Output the (x, y) coordinate of the center of the cell containing the given text.  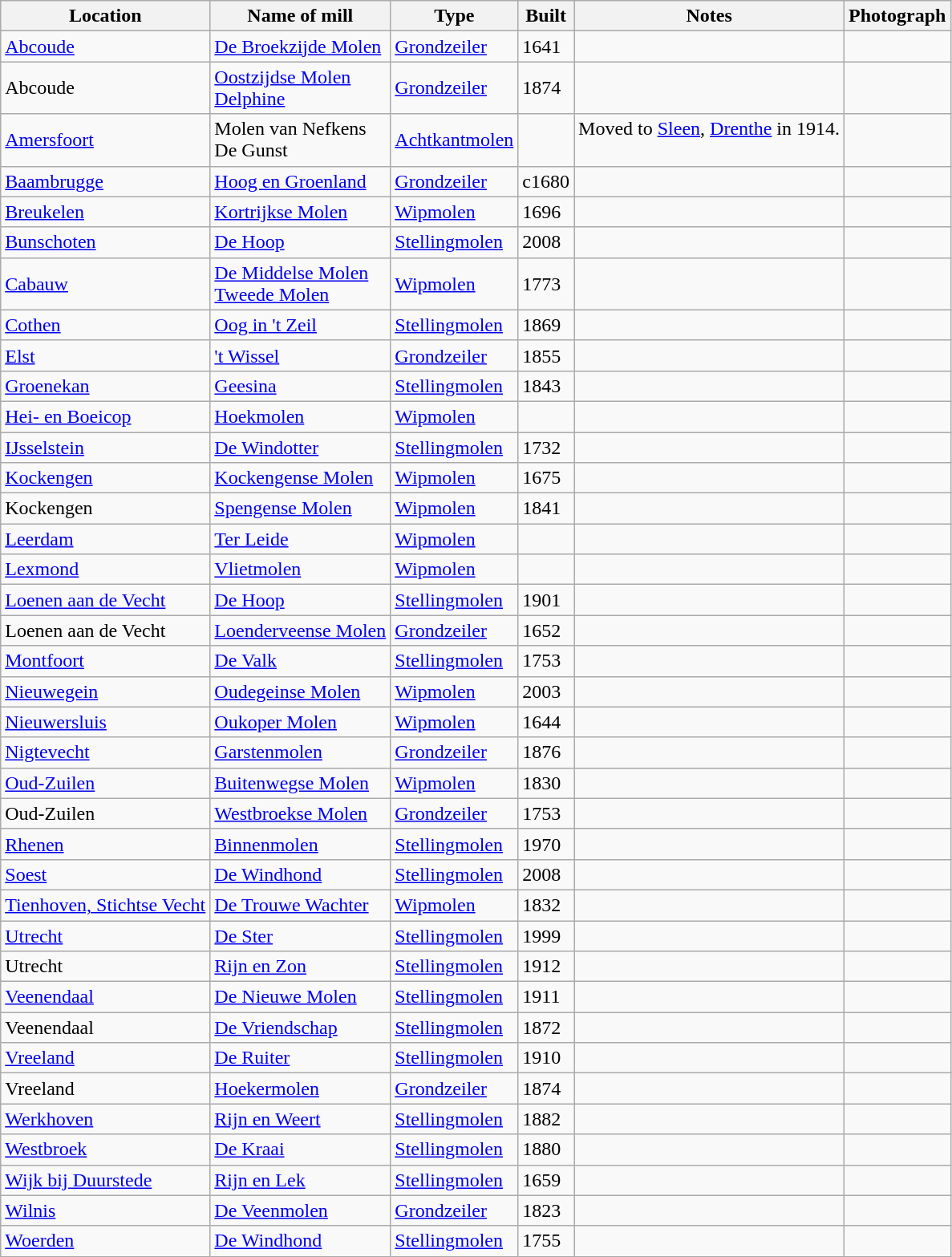
Kortrijkse Molen (300, 212)
Kockengense Molen (300, 478)
Moved to Sleen, Drenthe in 1914. (709, 140)
Name of mill (300, 16)
Molen van NefkensDe Gunst (300, 140)
Groenekan (106, 386)
Hoekmolen (300, 416)
De Valk (300, 661)
De Windotter (300, 447)
1843 (546, 386)
1755 (546, 1241)
Built (546, 16)
Lexmond (106, 570)
1901 (546, 600)
1970 (546, 844)
Wijk bij Duurstede (106, 1180)
Nieuwegein (106, 691)
Westbroek (106, 1150)
De Ruiter (300, 1058)
Cothen (106, 325)
Loenderveense Molen (300, 631)
Hoekermolen (300, 1089)
Rijn en Weert (300, 1119)
Notes (709, 16)
Oostzijdse MolenDelphine (300, 88)
IJsselstein (106, 447)
Cabauw (106, 284)
Wilnis (106, 1210)
1652 (546, 631)
c1680 (546, 181)
Leerdam (106, 539)
1732 (546, 447)
1872 (546, 1028)
1841 (546, 509)
Nieuwersluis (106, 722)
Breukelen (106, 212)
1832 (546, 905)
1882 (546, 1119)
1830 (546, 783)
Ter Leide (300, 539)
De Vriendschap (300, 1028)
De Broekzijde Molen (300, 47)
De Nieuwe Molen (300, 997)
Werkhoven (106, 1119)
Vlietmolen (300, 570)
Rijn en Zon (300, 967)
1911 (546, 997)
Woerden (106, 1241)
Soest (106, 874)
Elst (106, 355)
Oukoper Molen (300, 722)
1999 (546, 936)
Amersfoort (106, 140)
De Kraai (300, 1150)
1644 (546, 722)
Hei- en Boeicop (106, 416)
Oog in 't Zeil (300, 325)
Nigtevecht (106, 752)
De Trouwe Wachter (300, 905)
1675 (546, 478)
De Middelse MolenTweede Molen (300, 284)
2003 (546, 691)
Montfoort (106, 661)
1641 (546, 47)
Spengense Molen (300, 509)
1659 (546, 1180)
Location (106, 16)
1823 (546, 1210)
Rhenen (106, 844)
't Wissel (300, 355)
Type (454, 16)
Achtkantmolen (454, 140)
1912 (546, 967)
Rijn en Lek (300, 1180)
Geesina (300, 386)
Buitenwegse Molen (300, 783)
Binnenmolen (300, 844)
Hoog en Groenland (300, 181)
1696 (546, 212)
De Ster (300, 936)
1876 (546, 752)
Photograph (897, 16)
Garstenmolen (300, 752)
1773 (546, 284)
1855 (546, 355)
1869 (546, 325)
Baambrugge (106, 181)
1880 (546, 1150)
Westbroekse Molen (300, 813)
1910 (546, 1058)
Tienhoven, Stichtse Vecht (106, 905)
Oudegeinse Molen (300, 691)
Bunschoten (106, 242)
De Veenmolen (300, 1210)
